Identify which cell holds the provided text, then report its (x, y) central coordinate. 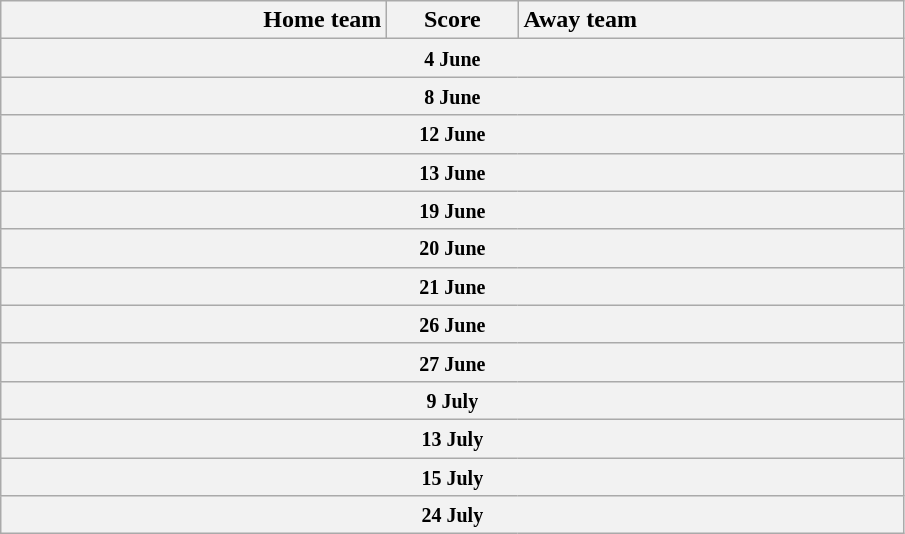
Score (452, 20)
24 July (452, 515)
8 June (452, 96)
13 July (452, 438)
Away team (711, 20)
4 June (452, 58)
20 June (452, 248)
21 June (452, 286)
27 June (452, 362)
12 June (452, 134)
26 June (452, 324)
Home team (194, 20)
13 June (452, 172)
9 July (452, 400)
19 June (452, 210)
15 July (452, 477)
